From the cell containing the given text, extract its center point as [X, Y] coordinate. 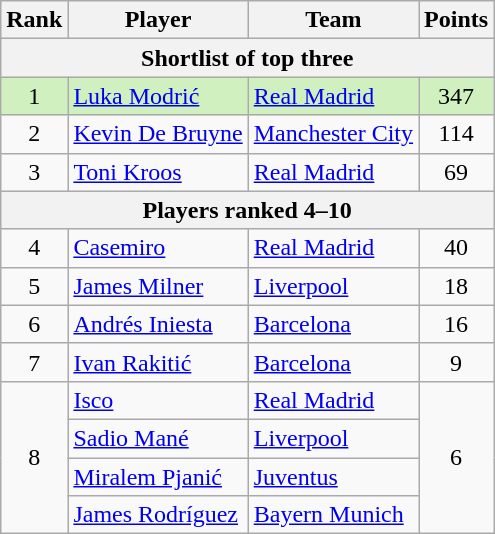
Player [158, 20]
347 [456, 96]
Isco [158, 400]
5 [34, 286]
Shortlist of top three [248, 58]
Miralem Pjanić [158, 477]
2 [34, 134]
James Rodríguez [158, 515]
Players ranked 4–10 [248, 210]
Toni Kroos [158, 172]
Bayern Munich [333, 515]
Luka Modrić [158, 96]
Andrés Iniesta [158, 324]
Rank [34, 20]
Manchester City [333, 134]
40 [456, 248]
9 [456, 362]
Ivan Rakitić [158, 362]
Sadio Mané [158, 438]
7 [34, 362]
3 [34, 172]
16 [456, 324]
8 [34, 457]
James Milner [158, 286]
114 [456, 134]
69 [456, 172]
4 [34, 248]
Kevin De Bruyne [158, 134]
1 [34, 96]
18 [456, 286]
Casemiro [158, 248]
Team [333, 20]
Juventus [333, 477]
Points [456, 20]
